Determine the [x, y] coordinate at the center of the cell enclosing the given text.  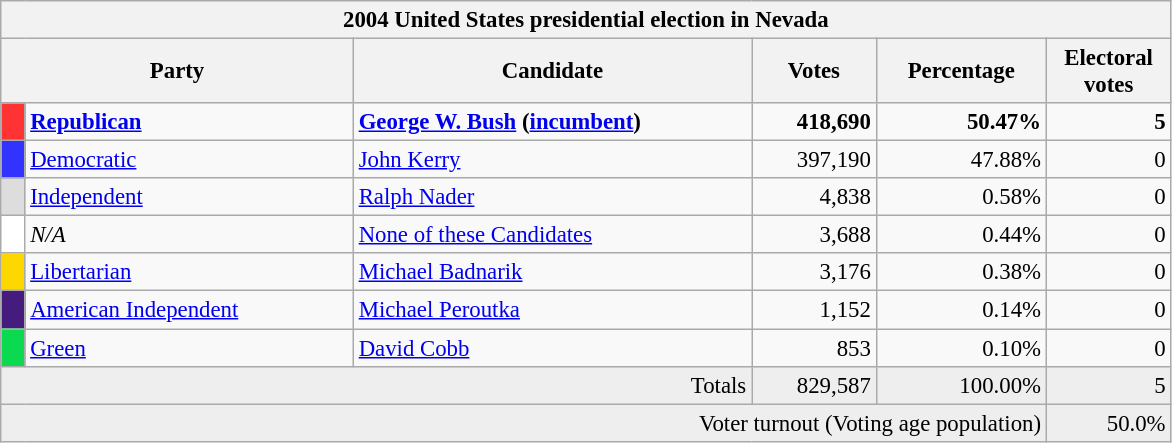
0.44% [961, 235]
418,690 [814, 122]
829,587 [814, 385]
3,176 [814, 273]
Totals [376, 385]
Candidate [552, 72]
Percentage [961, 72]
Michael Peroutka [552, 310]
50.47% [961, 122]
0.14% [961, 310]
1,152 [814, 310]
Votes [814, 72]
47.88% [961, 160]
Libertarian [189, 273]
397,190 [814, 160]
3,688 [814, 235]
Ralph Nader [552, 197]
American Independent [189, 310]
Democratic [189, 160]
Green [189, 348]
John Kerry [552, 160]
2004 United States presidential election in Nevada [586, 20]
0.10% [961, 348]
None of these Candidates [552, 235]
Voter turnout (Voting age population) [524, 423]
Republican [189, 122]
0.58% [961, 197]
100.00% [961, 385]
0.38% [961, 273]
853 [814, 348]
David Cobb [552, 348]
N/A [189, 235]
Michael Badnarik [552, 273]
Independent [189, 197]
Party [178, 72]
Electoral votes [1108, 72]
George W. Bush (incumbent) [552, 122]
4,838 [814, 197]
50.0% [1108, 423]
